Locate the cell with the specified text and output its [X, Y] center coordinate. 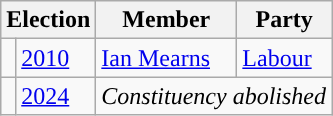
2024 [56, 96]
Member [166, 20]
Election [48, 20]
Constituency abolished [214, 96]
2010 [56, 58]
Party [284, 20]
Labour [284, 58]
Ian Mearns [166, 58]
